Scan for the cell matching the given text and deliver its [x, y] coordinate at center. 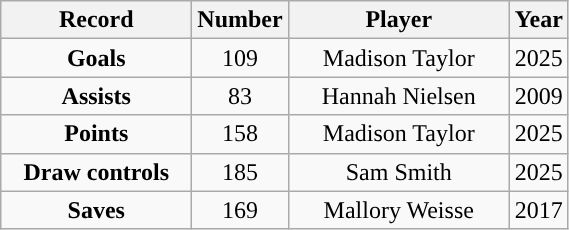
Mallory Weisse [398, 210]
158 [240, 134]
Draw controls [96, 172]
Number [240, 20]
Assists [96, 96]
Year [538, 20]
Hannah Nielsen [398, 96]
Goals [96, 58]
Saves [96, 210]
2017 [538, 210]
83 [240, 96]
Record [96, 20]
Player [398, 20]
109 [240, 58]
Sam Smith [398, 172]
Points [96, 134]
185 [240, 172]
169 [240, 210]
2009 [538, 96]
